Return the [x, y] coordinate for the center point of the cell that contains the specified text.  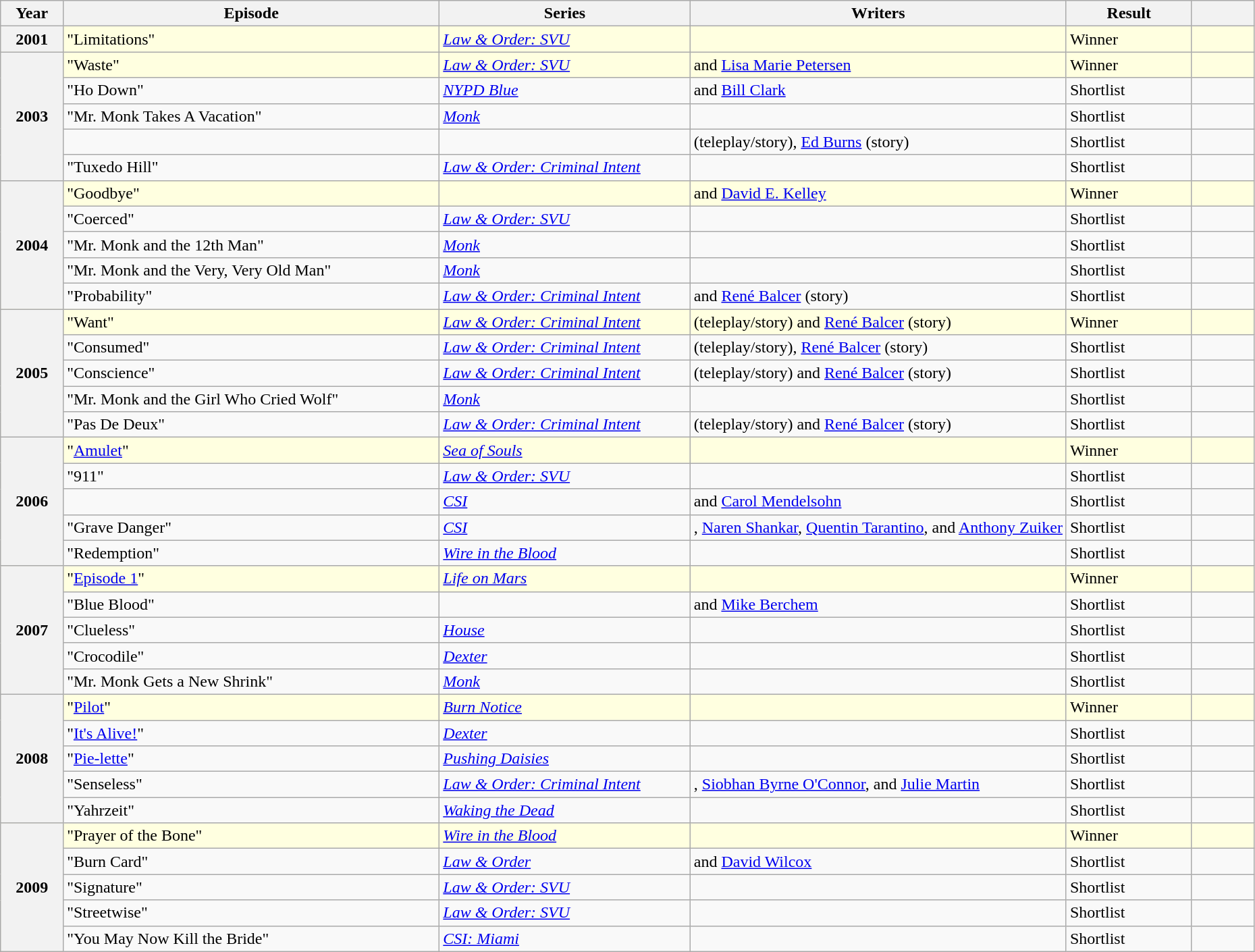
Life on Mars [564, 579]
House [564, 630]
"Signature" [251, 887]
"Prayer of the Bone" [251, 836]
"Grave Danger" [251, 527]
and David Wilcox [878, 862]
, Siobhan Byrne O'Connor, and Julie Martin [878, 785]
Sea of Souls [564, 450]
"Senseless" [251, 785]
"Mr. Monk Gets a New Shrink" [251, 681]
"Coerced" [251, 219]
"Mr. Monk and the 12th Man" [251, 244]
"Tuxedo Hill" [251, 167]
2005 [32, 373]
"Pas De Deux" [251, 425]
"911" [251, 476]
"Pie-lette" [251, 759]
Pushing Daisies [564, 759]
Series [564, 14]
and Mike Berchem [878, 604]
and David E. Kelley [878, 193]
and Bill Clark [878, 90]
"Clueless" [251, 630]
"Pilot" [251, 707]
2003 [32, 116]
"Conscience" [251, 373]
"Crocodile" [251, 656]
"Probability" [251, 296]
Burn Notice [564, 707]
Law & Order [564, 862]
"You May Now Kill the Bride" [251, 938]
"Want" [251, 322]
2009 [32, 887]
2001 [32, 39]
(teleplay/story), René Balcer (story) [878, 348]
"Mr. Monk and the Girl Who Cried Wolf" [251, 399]
"Consumed" [251, 348]
"Episode 1" [251, 579]
"Ho Down" [251, 90]
and Lisa Marie Petersen [878, 65]
"Yahrzeit" [251, 810]
Year [32, 14]
and René Balcer (story) [878, 296]
"Mr. Monk Takes A Vacation" [251, 116]
Episode [251, 14]
"Blue Blood" [251, 604]
"Goodbye" [251, 193]
CSI: Miami [564, 938]
"Burn Card" [251, 862]
"It's Alive!" [251, 733]
2004 [32, 244]
Waking the Dead [564, 810]
2007 [32, 630]
Writers [878, 14]
"Amulet" [251, 450]
"Streetwise" [251, 913]
2006 [32, 502]
and Carol Mendelsohn [878, 502]
"Mr. Monk and the Very, Very Old Man" [251, 270]
"Limitations" [251, 39]
(teleplay/story), Ed Burns (story) [878, 142]
NYPD Blue [564, 90]
, Naren Shankar, Quentin Tarantino, and Anthony Zuiker [878, 527]
Result [1129, 14]
2008 [32, 758]
"Redemption" [251, 553]
"Waste" [251, 65]
